Detect which cell encompasses the target text, then output its [x, y] center coordinate. 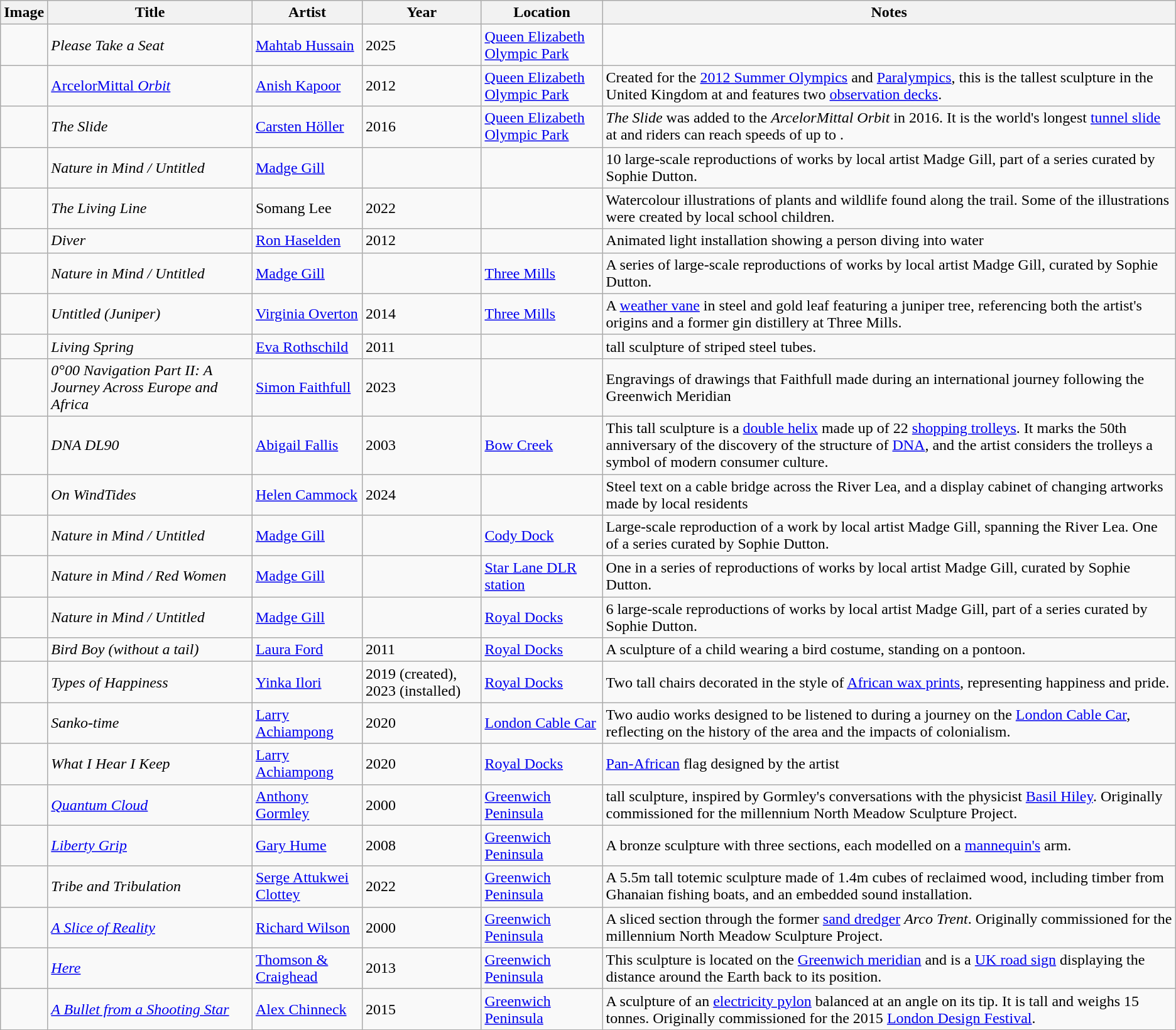
Simon Faithfull [307, 387]
Anish Kapoor [307, 85]
Alex Chinneck [307, 1009]
Engravings of drawings that Faithfull made during an international journey following the Greenwich Meridian [889, 387]
tall sculpture of striped steel tubes. [889, 346]
Pan-African flag designed by the artist [889, 764]
One in a series of reproductions of works by local artist Madge Gill, curated by Sophie Dutton. [889, 577]
Liberty Grip [150, 846]
ArcelorMittal Orbit [150, 85]
A weather vane in steel and gold leaf featuring a juniper tree, referencing both the artist's origins and a former gin distillery at Three Mills. [889, 314]
DNA DL90 [150, 445]
Mahtab Hussain [307, 45]
Title [150, 13]
0°00 Navigation Part II: A Journey Across Europe and Africa [150, 387]
London Cable Car [542, 723]
Living Spring [150, 346]
Bird Boy (without a tail) [150, 650]
10 large-scale reproductions of works by local artist Madge Gill, part of a series curated by Sophie Dutton. [889, 167]
2015 [422, 1009]
A Slice of Reality [150, 928]
2023 [422, 387]
Created for the 2012 Summer Olympics and Paralympics, this is the tallest sculpture in the United Kingdom at and features two observation decks. [889, 85]
2013 [422, 968]
Carsten Höller [307, 127]
Steel text on a cable bridge across the River Lea, and a display cabinet of changing artworks made by local residents [889, 494]
Serge Attukwei Clottey [307, 886]
Laura Ford [307, 650]
2016 [422, 127]
Abigail Fallis [307, 445]
2024 [422, 494]
Eva Rothschild [307, 346]
What I Hear I Keep [150, 764]
2003 [422, 445]
Image [24, 13]
2008 [422, 846]
Helen Cammock [307, 494]
The Living Line [150, 209]
A sliced section through the former sand dredger Arco Trent. Originally commissioned for the millennium North Meadow Sculpture Project. [889, 928]
Location [542, 13]
Bow Creek [542, 445]
Richard Wilson [307, 928]
A 5.5m tall totemic sculpture made of 1.4m cubes of reclaimed wood, including timber from Ghanaian fishing boats, and an embedded sound installation. [889, 886]
Sanko-time [150, 723]
Diver [150, 241]
The Slide [150, 127]
Year [422, 13]
On WindTides [150, 494]
2019 (created), 2023 (installed) [422, 682]
A sculpture of a child wearing a bird costume, standing on a pontoon. [889, 650]
The Slide was added to the ArcelorMittal Orbit in 2016. It is the world's longest tunnel slide at and riders can reach speeds of up to . [889, 127]
Anthony Gormley [307, 804]
Artist [307, 13]
Two tall chairs decorated in the style of African wax prints, representing happiness and pride. [889, 682]
2014 [422, 314]
Please Take a Seat [150, 45]
2025 [422, 45]
A Bullet from a Shooting Star [150, 1009]
Types of Happiness [150, 682]
Somang Lee [307, 209]
Large-scale reproduction of a work by local artist Madge Gill, spanning the River Lea. One of a series curated by Sophie Dutton. [889, 535]
Gary Hume [307, 846]
Untitled (Juniper) [150, 314]
Animated light installation showing a person diving into water [889, 241]
This sculpture is located on the Greenwich meridian and is a UK road sign displaying the distance around the Earth back to its position. [889, 968]
Yinka Ilori [307, 682]
6 large-scale reproductions of works by local artist Madge Gill, part of a series curated by Sophie Dutton. [889, 617]
Tribe and Tribulation [150, 886]
A bronze sculpture with three sections, each modelled on a mannequin's arm. [889, 846]
Virginia Overton [307, 314]
Watercolour illustrations of plants and wildlife found along the trail. Some of the illustrations were created by local school children. [889, 209]
Ron Haselden [307, 241]
Star Lane DLR station [542, 577]
Here [150, 968]
Thomson & Craighead [307, 968]
Quantum Cloud [150, 804]
Nature in Mind / Red Women [150, 577]
Cody Dock [542, 535]
A series of large-scale reproductions of works by local artist Madge Gill, curated by Sophie Dutton. [889, 273]
Notes [889, 13]
